Extract the [x, y] coordinate from the center of the cell holding the provided text.  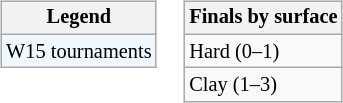
Hard (0–1) [263, 51]
Clay (1–3) [263, 85]
W15 tournaments [78, 51]
Finals by surface [263, 18]
Legend [78, 18]
